Detect which cell encompasses the target text, then output its [X, Y] center coordinate. 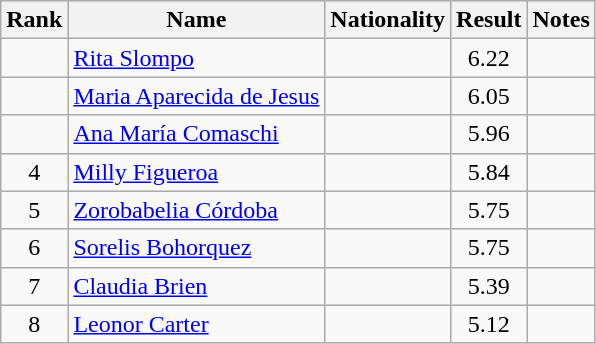
Ana María Comaschi [196, 134]
Maria Aparecida de Jesus [196, 96]
Milly Figueroa [196, 172]
5.96 [489, 134]
Rita Slompo [196, 58]
5.39 [489, 286]
Zorobabelia Córdoba [196, 210]
Nationality [388, 20]
6.05 [489, 96]
4 [34, 172]
Notes [561, 20]
5.12 [489, 324]
Rank [34, 20]
8 [34, 324]
6.22 [489, 58]
Claudia Brien [196, 286]
5.84 [489, 172]
Result [489, 20]
5 [34, 210]
Leonor Carter [196, 324]
Sorelis Bohorquez [196, 248]
6 [34, 248]
7 [34, 286]
Name [196, 20]
